Capture the cell that displays the provided text and extract its [x, y] central coordinate. 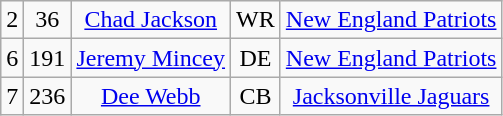
Chad Jackson [151, 20]
DE [256, 58]
6 [12, 58]
7 [12, 96]
236 [48, 96]
Dee Webb [151, 96]
191 [48, 58]
WR [256, 20]
Jeremy Mincey [151, 58]
Jacksonville Jaguars [391, 96]
2 [12, 20]
36 [48, 20]
CB [256, 96]
